Capture the cell that displays the provided text and extract its (X, Y) central coordinate. 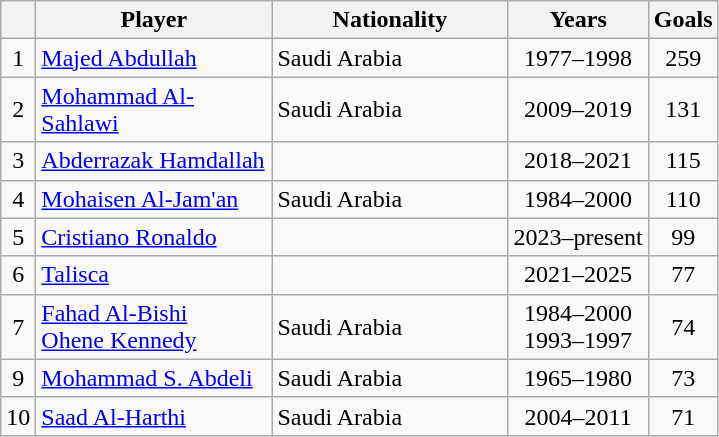
Talisca (154, 275)
Goals (683, 20)
259 (683, 58)
1 (18, 58)
4 (18, 199)
99 (683, 237)
Cristiano Ronaldo (154, 237)
5 (18, 237)
7 (18, 326)
Fahad Al-BishiOhene Kennedy (154, 326)
3 (18, 161)
110 (683, 199)
Player (154, 20)
10 (18, 416)
Mohammad S. Abdeli (154, 378)
2018–2021 (578, 161)
1977–1998 (578, 58)
9 (18, 378)
71 (683, 416)
2009–2019 (578, 110)
2 (18, 110)
1984–2000 (578, 199)
1965–1980 (578, 378)
2004–2011 (578, 416)
Abderrazak Hamdallah (154, 161)
2023–present (578, 237)
Mohaisen Al-Jam'an (154, 199)
131 (683, 110)
73 (683, 378)
1984–20001993–1997 (578, 326)
77 (683, 275)
74 (683, 326)
Majed Abdullah (154, 58)
Saad Al-Harthi (154, 416)
Mohammad Al-Sahlawi (154, 110)
Nationality (390, 20)
115 (683, 161)
2021–2025 (578, 275)
Years (578, 20)
6 (18, 275)
